Determine the [x, y] coordinate at the center of the cell enclosing the given text.  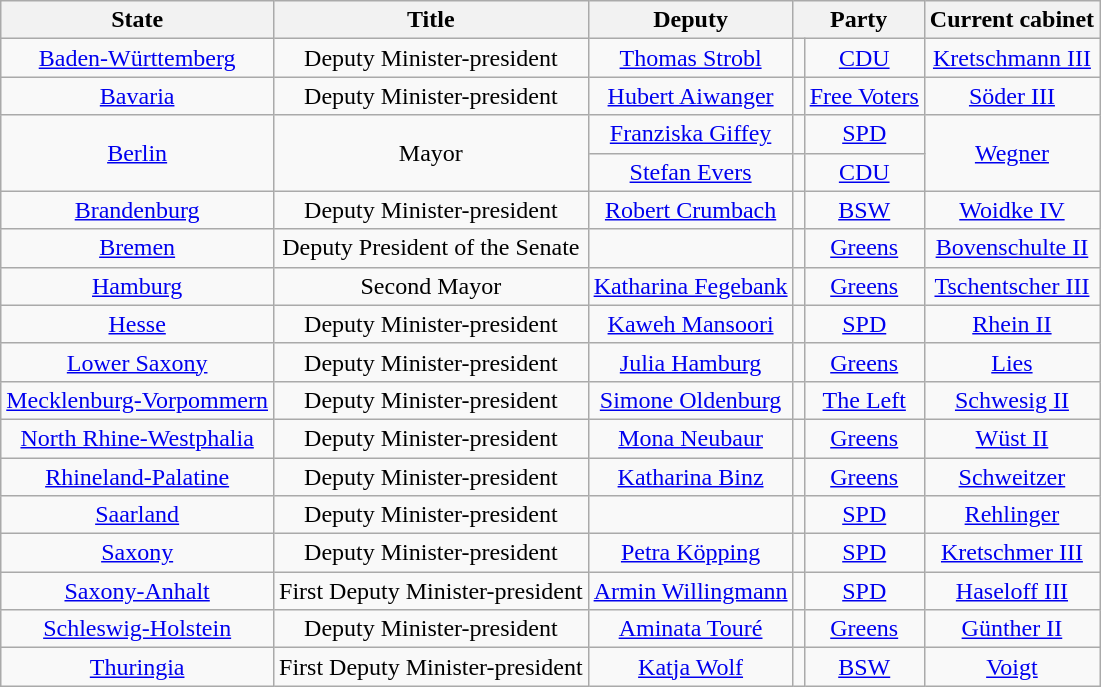
Haseloff III [1012, 591]
Stefan Evers [690, 172]
Kaweh Mansoori [690, 324]
Deputy President of the Senate [432, 248]
Current cabinet [1012, 20]
Title [432, 20]
Katja Wolf [690, 667]
Deputy [690, 20]
Second Mayor [432, 286]
Brandenburg [138, 210]
Baden-Württemberg [138, 58]
Schwesig II [1012, 400]
Berlin [138, 153]
Saxony [138, 553]
Saxony-Anhalt [138, 591]
Simone Oldenburg [690, 400]
Party [858, 20]
Thomas Strobl [690, 58]
Armin Willingmann [690, 591]
Rhein II [1012, 324]
Mecklenburg-Vorpommern [138, 400]
State [138, 20]
Lower Saxony [138, 362]
Katharina Fegebank [690, 286]
Bremen [138, 248]
Rhineland-Palatine [138, 477]
Woidke IV [1012, 210]
Aminata Touré [690, 629]
Julia Hamburg [690, 362]
Kretschmann III [1012, 58]
Voigt [1012, 667]
Wegner [1012, 153]
Saarland [138, 515]
Tschentscher III [1012, 286]
Söder III [1012, 96]
Hamburg [138, 286]
Hubert Aiwanger [690, 96]
Rehlinger [1012, 515]
Schweitzer [1012, 477]
North Rhine-Westphalia [138, 438]
Schleswig-Holstein [138, 629]
Petra Köpping [690, 553]
The Left [864, 400]
Thuringia [138, 667]
Mayor [432, 153]
Franziska Giffey [690, 134]
Robert Crumbach [690, 210]
Hesse [138, 324]
Günther II [1012, 629]
Wüst II [1012, 438]
Lies [1012, 362]
Bavaria [138, 96]
Katharina Binz [690, 477]
Mona Neubaur [690, 438]
Free Voters [864, 96]
Kretschmer III [1012, 553]
Bovenschulte II [1012, 248]
